From the cell containing the given text, extract its center point as (X, Y) coordinate. 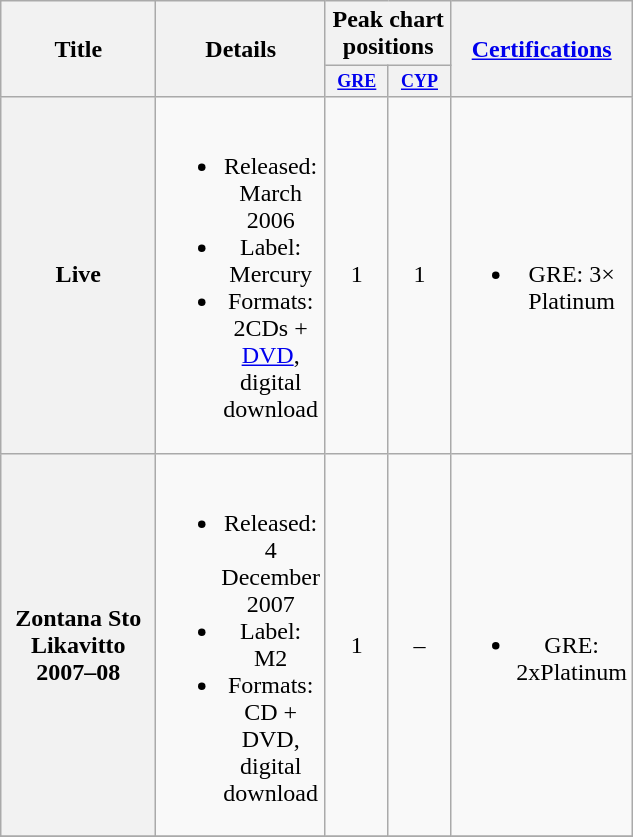
GRE: 2xPlatinum (542, 644)
Live (78, 275)
Released: 4 December 2007Label: M2Formats: CD + DVD, digital download (241, 644)
GRE: 3× Platinum (542, 275)
Details (241, 49)
Peak chart positions (388, 34)
Zontana Sto Likavitto 2007–08 (78, 644)
GRE (356, 82)
– (420, 644)
Title (78, 49)
Certifications (542, 49)
Released: March 2006Label: MercuryFormats: 2CDs + DVD, digital download (241, 275)
CYP (420, 82)
